Extract the [x, y] coordinate from the center of the cell holding the provided text.  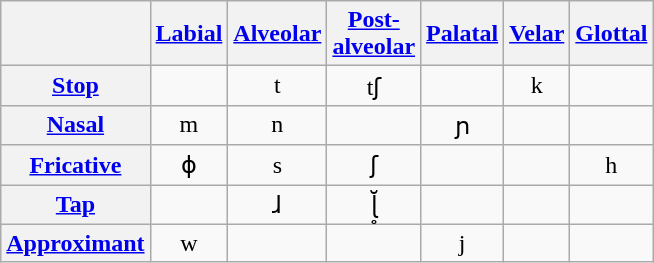
Nasal [76, 125]
tʃ [374, 86]
ɸ [189, 165]
m [189, 125]
Glottal [612, 34]
Alveolar [278, 34]
ʃ [374, 165]
Fricative [76, 165]
s [278, 165]
Tap [76, 204]
n [278, 125]
Stop [76, 86]
t [278, 86]
Approximant [76, 243]
Labial [189, 34]
j [462, 243]
ɺ [278, 204]
k [537, 86]
Palatal [462, 34]
Velar [537, 34]
h [612, 165]
Post-alveolar [374, 34]
w [189, 243]
ɲ [462, 125]
ɭ̥̆ [374, 204]
